Extract the [X, Y] coordinate from the center of the cell holding the provided text.  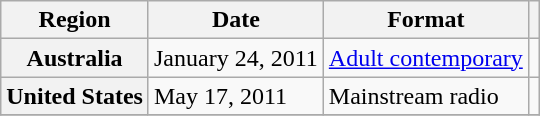
January 24, 2011 [236, 58]
United States [75, 96]
Region [75, 20]
Format [426, 20]
Adult contemporary [426, 58]
Mainstream radio [426, 96]
Australia [75, 58]
May 17, 2011 [236, 96]
Date [236, 20]
